Locate the cell with the specified text and output its [x, y] center coordinate. 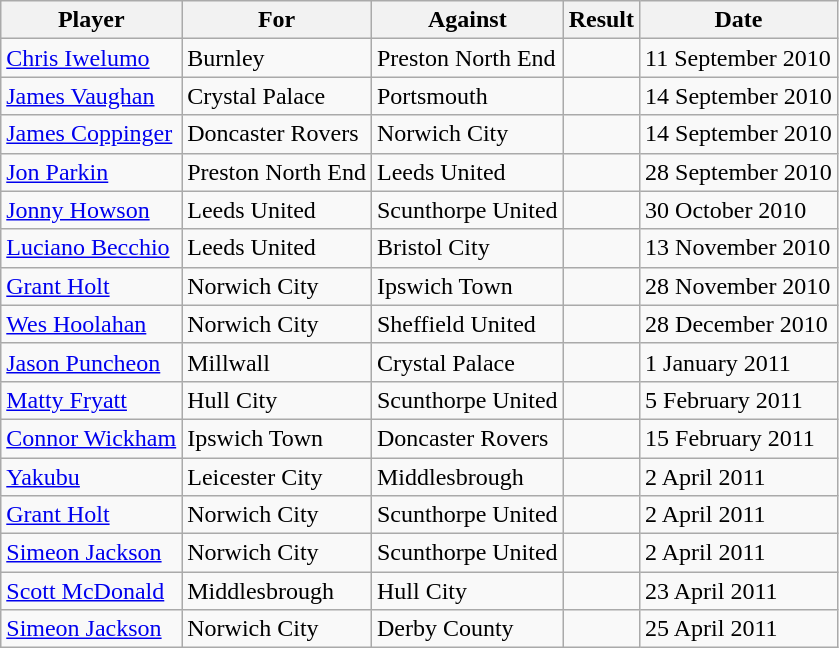
1 January 2011 [739, 362]
Connor Wickham [92, 438]
Jason Puncheon [92, 362]
23 April 2011 [739, 591]
Portsmouth [467, 96]
Luciano Becchio [92, 248]
For [277, 20]
Jon Parkin [92, 172]
Burnley [277, 58]
Millwall [277, 362]
Against [467, 20]
Date [739, 20]
Wes Hoolahan [92, 324]
30 October 2010 [739, 210]
Player [92, 20]
Bristol City [467, 248]
25 April 2011 [739, 629]
28 November 2010 [739, 286]
Result [601, 20]
Sheffield United [467, 324]
Chris Iwelumo [92, 58]
5 February 2011 [739, 400]
13 November 2010 [739, 248]
Scott McDonald [92, 591]
Matty Fryatt [92, 400]
Leicester City [277, 477]
Derby County [467, 629]
15 February 2011 [739, 438]
28 September 2010 [739, 172]
28 December 2010 [739, 324]
11 September 2010 [739, 58]
James Coppinger [92, 134]
Jonny Howson [92, 210]
Yakubu [92, 477]
James Vaughan [92, 96]
